Pinpoint the cell where the given text exists, returning its [x, y] midpoint coordinate. 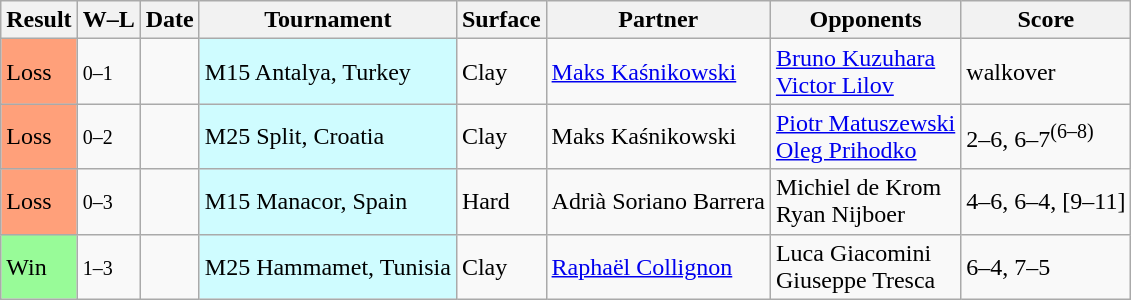
Raphaël Collignon [658, 266]
1–3 [108, 266]
0–1 [108, 72]
M15 Antalya, Turkey [328, 72]
0–3 [108, 202]
Win [39, 266]
4–6, 6–4, [9–11] [1046, 202]
Surface [501, 20]
Opponents [865, 20]
Piotr Matuszewski Oleg Prihodko [865, 136]
Bruno Kuzuhara Victor Lilov [865, 72]
Michiel de Krom Ryan Nijboer [865, 202]
Score [1046, 20]
0–2 [108, 136]
Luca Giacomini Giuseppe Tresca [865, 266]
M25 Split, Croatia [328, 136]
Result [39, 20]
W–L [108, 20]
walkover [1046, 72]
M25 Hammamet, Tunisia [328, 266]
Adrià Soriano Barrera [658, 202]
Date [170, 20]
2–6, 6–7(6–8) [1046, 136]
Tournament [328, 20]
Partner [658, 20]
Hard [501, 202]
6–4, 7–5 [1046, 266]
M15 Manacor, Spain [328, 202]
